Return [X, Y] of the center of cell containing provided text 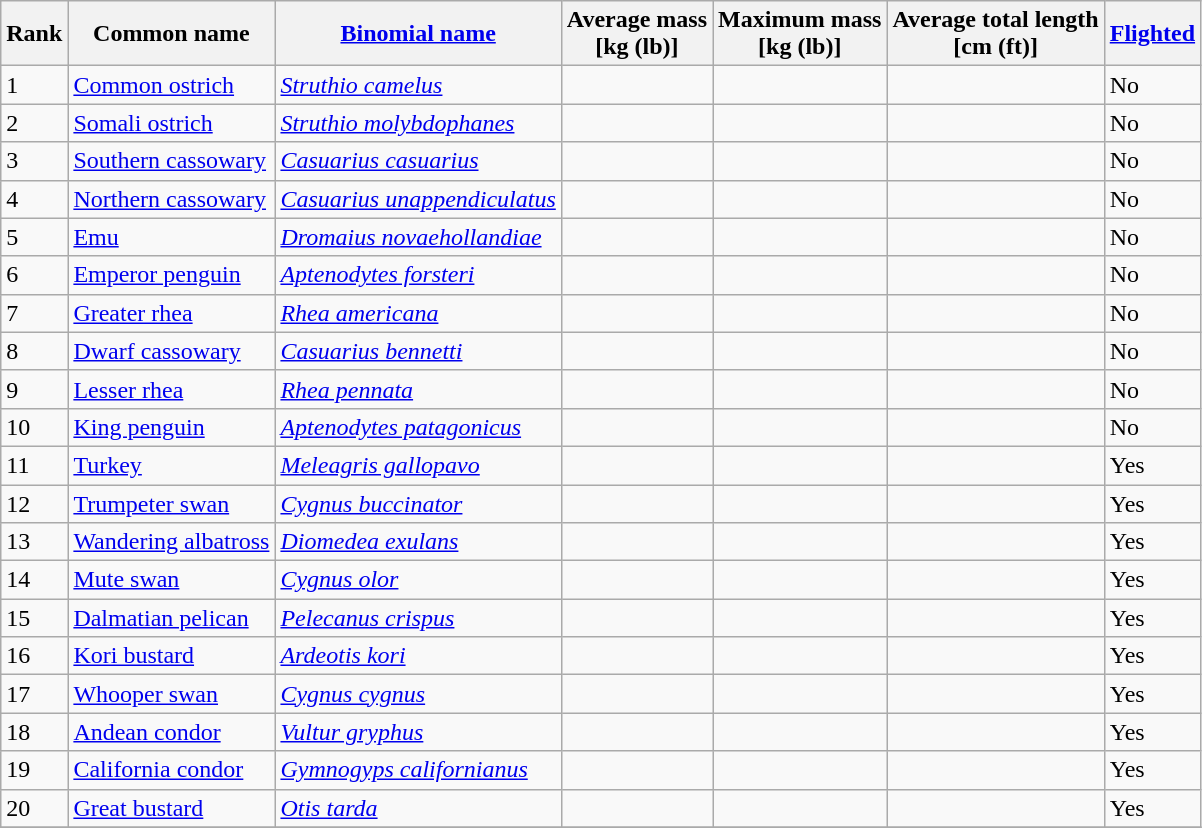
Cygnus buccinator [418, 503]
12 [34, 503]
California condor [172, 770]
13 [34, 542]
Casuarius casuarius [418, 161]
Casuarius bennetti [418, 351]
Common ostrich [172, 85]
Maximum mass[kg (lb)] [800, 34]
Struthio camelus [418, 85]
Emperor penguin [172, 275]
Vultur gryphus [418, 732]
Average total length[cm (ft)] [996, 34]
Emu [172, 237]
6 [34, 275]
Somali ostrich [172, 123]
Rhea americana [418, 313]
Dwarf cassowary [172, 351]
Wandering albatross [172, 542]
3 [34, 161]
Dalmatian pelican [172, 618]
18 [34, 732]
King penguin [172, 427]
Ardeotis kori [418, 656]
17 [34, 694]
19 [34, 770]
Andean condor [172, 732]
16 [34, 656]
Whooper swan [172, 694]
2 [34, 123]
Lesser rhea [172, 389]
Rhea pennata [418, 389]
Meleagris gallopavo [418, 465]
15 [34, 618]
Turkey [172, 465]
Cygnus olor [418, 580]
Southern cassowary [172, 161]
Average mass[kg (lb)] [636, 34]
Mute swan [172, 580]
8 [34, 351]
Otis tarda [418, 808]
Struthio molybdophanes [418, 123]
7 [34, 313]
Common name [172, 34]
Rank [34, 34]
Northern cassowary [172, 199]
Trumpeter swan [172, 503]
Diomedea exulans [418, 542]
Flighted [1152, 34]
Kori bustard [172, 656]
Aptenodytes patagonicus [418, 427]
10 [34, 427]
14 [34, 580]
Dromaius novaehollandiae [418, 237]
Greater rhea [172, 313]
9 [34, 389]
Cygnus cygnus [418, 694]
Gymnogyps californianus [418, 770]
11 [34, 465]
Aptenodytes forsteri [418, 275]
20 [34, 808]
1 [34, 85]
Casuarius unappendiculatus [418, 199]
Pelecanus crispus [418, 618]
Binomial name [418, 34]
4 [34, 199]
5 [34, 237]
Great bustard [172, 808]
